Identify which cell holds the provided text, then report its (x, y) central coordinate. 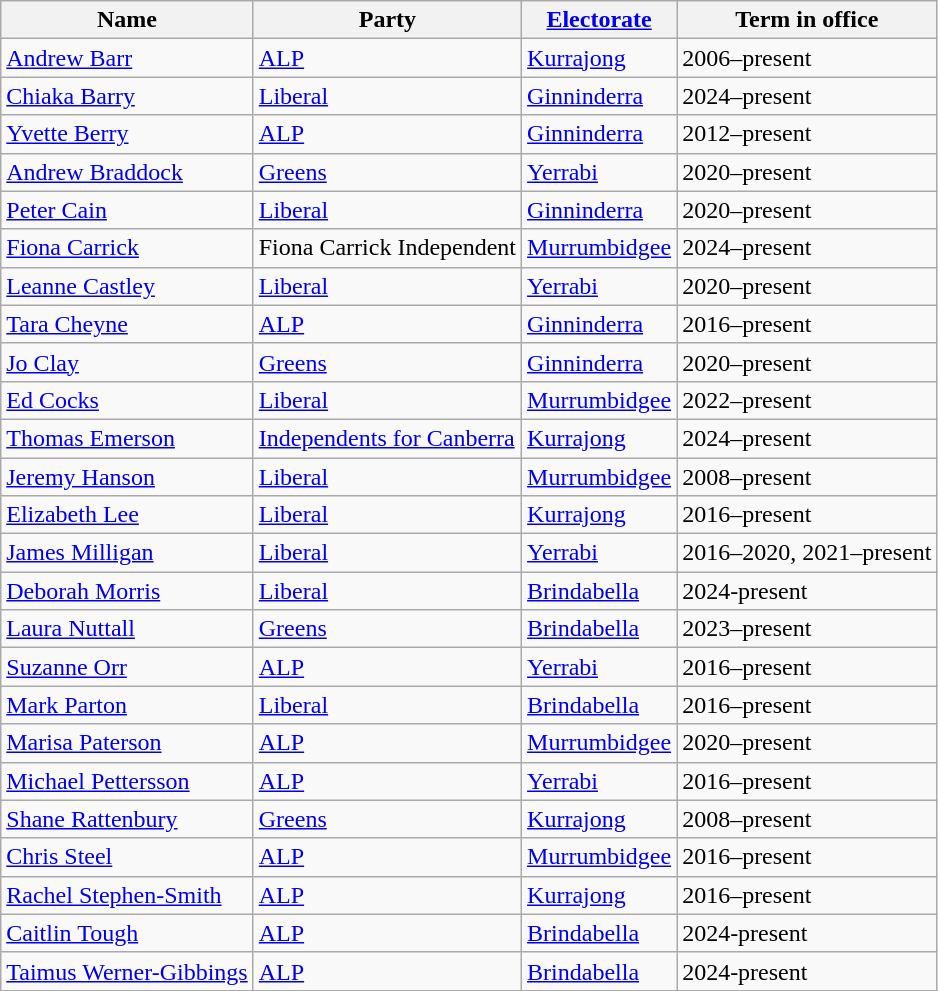
Marisa Paterson (127, 743)
Ed Cocks (127, 400)
2022–present (807, 400)
Chris Steel (127, 857)
Tara Cheyne (127, 324)
Name (127, 20)
Jeremy Hanson (127, 477)
Andrew Braddock (127, 172)
Suzanne Orr (127, 667)
Yvette Berry (127, 134)
James Milligan (127, 553)
Mark Parton (127, 705)
Taimus Werner-Gibbings (127, 971)
Elizabeth Lee (127, 515)
Shane Rattenbury (127, 819)
Leanne Castley (127, 286)
Deborah Morris (127, 591)
Fiona Carrick Independent (387, 248)
Term in office (807, 20)
Michael Pettersson (127, 781)
2023–present (807, 629)
Andrew Barr (127, 58)
Independents for Canberra (387, 438)
Fiona Carrick (127, 248)
2016–2020, 2021–present (807, 553)
Rachel Stephen-Smith (127, 895)
Jo Clay (127, 362)
2012–present (807, 134)
Party (387, 20)
Chiaka Barry (127, 96)
Laura Nuttall (127, 629)
Electorate (600, 20)
2006–present (807, 58)
Caitlin Tough (127, 933)
Thomas Emerson (127, 438)
Peter Cain (127, 210)
